For the text-containing cell, return its midpoint in (X, Y) coordinate format. 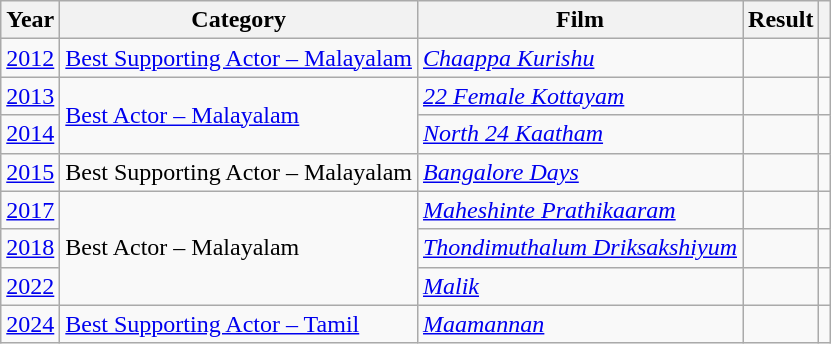
North 24 Kaatham (580, 134)
2018 (30, 248)
Year (30, 20)
22 Female Kottayam (580, 96)
Best Supporting Actor – Tamil (239, 324)
2015 (30, 172)
2013 (30, 96)
2017 (30, 210)
Maheshinte Prathikaaram (580, 210)
Thondimuthalum Driksakshiyum (580, 248)
Malik (580, 286)
Bangalore Days (580, 172)
Chaappa Kurishu (580, 58)
Result (781, 20)
2012 (30, 58)
Film (580, 20)
Maamannan (580, 324)
2022 (30, 286)
2014 (30, 134)
2024 (30, 324)
Category (239, 20)
